Locate the cell with the specified text and output its (X, Y) center coordinate. 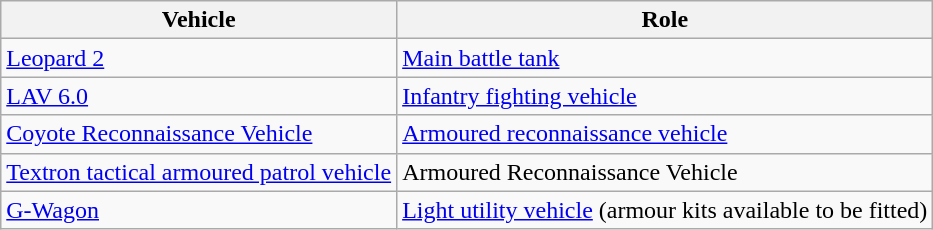
G-Wagon (199, 210)
Vehicle (199, 20)
Coyote Reconnaissance Vehicle (199, 134)
Textron tactical armoured patrol vehicle (199, 172)
Leopard 2 (199, 58)
Main battle tank (665, 58)
Light utility vehicle (armour kits available to be fitted) (665, 210)
Armoured Reconnaissance Vehicle (665, 172)
Armoured reconnaissance vehicle (665, 134)
Infantry fighting vehicle (665, 96)
Role (665, 20)
LAV 6.0 (199, 96)
